Return [x, y] of the center of cell containing provided text 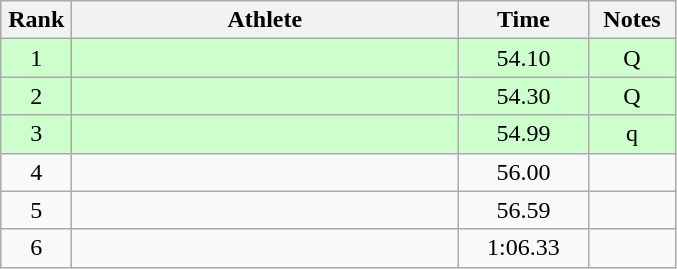
4 [36, 172]
Notes [632, 20]
Athlete [265, 20]
Rank [36, 20]
5 [36, 210]
54.30 [524, 96]
56.00 [524, 172]
1 [36, 58]
56.59 [524, 210]
2 [36, 96]
q [632, 134]
Time [524, 20]
3 [36, 134]
54.99 [524, 134]
6 [36, 248]
1:06.33 [524, 248]
54.10 [524, 58]
